From the cell containing the given text, extract its center point as (x, y) coordinate. 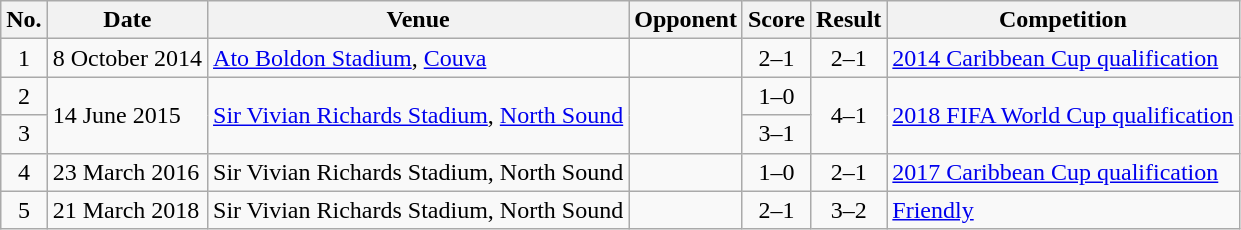
5 (24, 210)
2 (24, 96)
23 March 2016 (127, 172)
No. (24, 20)
Venue (418, 20)
3 (24, 134)
2018 FIFA World Cup qualification (1063, 115)
Friendly (1063, 210)
8 October 2014 (127, 58)
3–1 (776, 134)
3–2 (848, 210)
2017 Caribbean Cup qualification (1063, 172)
2014 Caribbean Cup qualification (1063, 58)
14 June 2015 (127, 115)
4–1 (848, 115)
Result (848, 20)
Competition (1063, 20)
Date (127, 20)
21 March 2018 (127, 210)
Opponent (686, 20)
Score (776, 20)
4 (24, 172)
Ato Boldon Stadium, Couva (418, 58)
1 (24, 58)
